Determine the [x, y] coordinate at the center of the cell enclosing the given text.  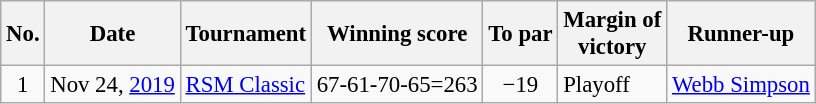
Winning score [397, 34]
Date [112, 34]
−19 [520, 85]
Runner-up [742, 34]
To par [520, 34]
Playoff [612, 85]
Webb Simpson [742, 85]
67-61-70-65=263 [397, 85]
No. [23, 34]
1 [23, 85]
Nov 24, 2019 [112, 85]
Tournament [246, 34]
RSM Classic [246, 85]
Margin ofvictory [612, 34]
